For the text-containing cell, return its midpoint in (X, Y) coordinate format. 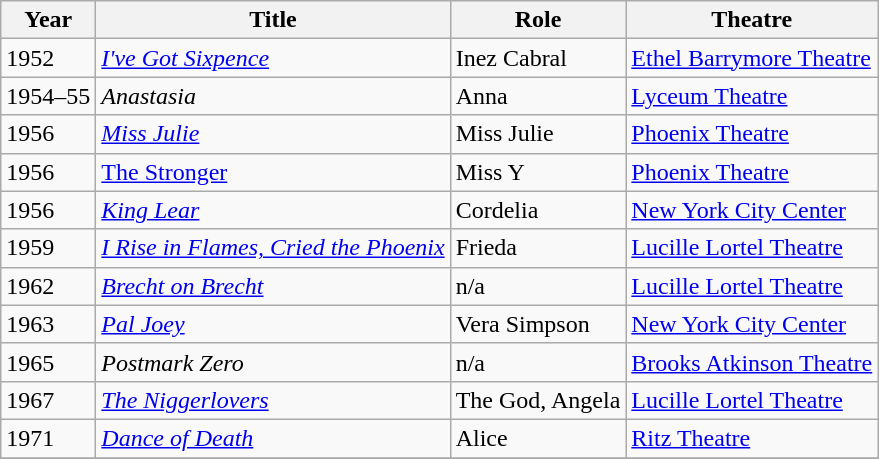
1954–55 (48, 96)
Ethel Barrymore Theatre (752, 58)
Role (538, 20)
Pal Joey (273, 324)
1971 (48, 438)
1963 (48, 324)
1959 (48, 248)
Title (273, 20)
Inez Cabral (538, 58)
Brecht on Brecht (273, 286)
Miss Y (538, 172)
I've Got Sixpence (273, 58)
Anna (538, 96)
Dance of Death (273, 438)
Theatre (752, 20)
The Niggerlovers (273, 400)
Postmark Zero (273, 362)
1965 (48, 362)
Vera Simpson (538, 324)
Anastasia (273, 96)
Year (48, 20)
Alice (538, 438)
1962 (48, 286)
Ritz Theatre (752, 438)
Brooks Atkinson Theatre (752, 362)
1952 (48, 58)
The God, Angela (538, 400)
King Lear (273, 210)
The Stronger (273, 172)
Lyceum Theatre (752, 96)
I Rise in Flames, Cried the Phoenix (273, 248)
1967 (48, 400)
Frieda (538, 248)
Cordelia (538, 210)
